Output the [x, y] coordinate of the center of the cell containing the given text.  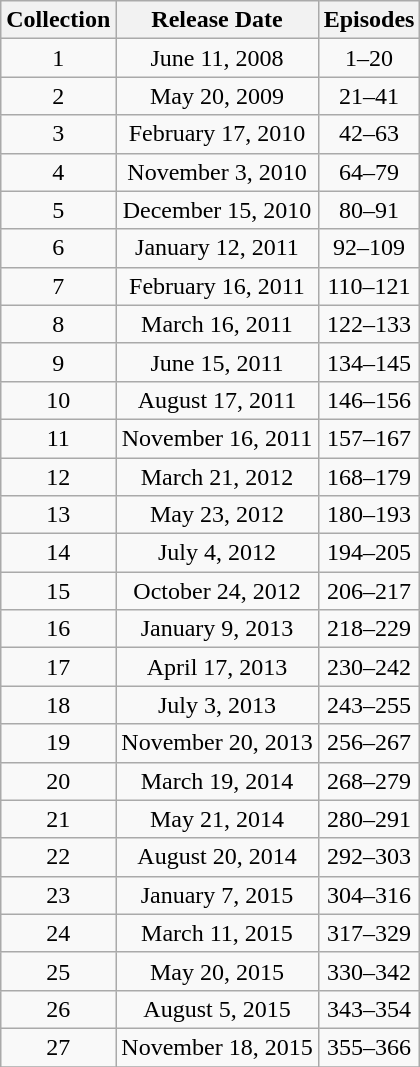
64–79 [369, 172]
330–342 [369, 971]
317–329 [369, 933]
December 15, 2010 [217, 210]
April 17, 2013 [217, 667]
18 [58, 705]
5 [58, 210]
Episodes [369, 20]
January 7, 2015 [217, 895]
122–133 [369, 324]
1–20 [369, 58]
8 [58, 324]
206–217 [369, 591]
268–279 [369, 781]
November 3, 2010 [217, 172]
July 3, 2013 [217, 705]
168–179 [369, 477]
May 23, 2012 [217, 515]
16 [58, 629]
November 20, 2013 [217, 743]
280–291 [369, 819]
17 [58, 667]
146–156 [369, 400]
19 [58, 743]
230–242 [369, 667]
15 [58, 591]
80–91 [369, 210]
243–255 [369, 705]
May 20, 2015 [217, 971]
10 [58, 400]
21 [58, 819]
January 9, 2013 [217, 629]
22 [58, 857]
3 [58, 134]
August 5, 2015 [217, 1009]
23 [58, 895]
7 [58, 286]
February 17, 2010 [217, 134]
292–303 [369, 857]
October 24, 2012 [217, 591]
1 [58, 58]
4 [58, 172]
304–316 [369, 895]
2 [58, 96]
March 11, 2015 [217, 933]
27 [58, 1047]
November 16, 2011 [217, 438]
July 4, 2012 [217, 553]
11 [58, 438]
March 21, 2012 [217, 477]
134–145 [369, 362]
218–229 [369, 629]
21–41 [369, 96]
92–109 [369, 248]
9 [58, 362]
Release Date [217, 20]
June 11, 2008 [217, 58]
August 20, 2014 [217, 857]
January 12, 2011 [217, 248]
June 15, 2011 [217, 362]
March 16, 2011 [217, 324]
343–354 [369, 1009]
Collection [58, 20]
May 21, 2014 [217, 819]
August 17, 2011 [217, 400]
180–193 [369, 515]
25 [58, 971]
42–63 [369, 134]
256–267 [369, 743]
May 20, 2009 [217, 96]
24 [58, 933]
355–366 [369, 1047]
6 [58, 248]
13 [58, 515]
110–121 [369, 286]
November 18, 2015 [217, 1047]
March 19, 2014 [217, 781]
26 [58, 1009]
194–205 [369, 553]
157–167 [369, 438]
14 [58, 553]
12 [58, 477]
20 [58, 781]
February 16, 2011 [217, 286]
